Return the (x, y) coordinate for the center point of the cell that contains the specified text.  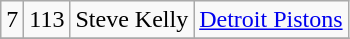
Steve Kelly (132, 20)
Detroit Pistons (271, 20)
113 (47, 20)
7 (12, 20)
